Find where the given text appears and provide that cell's center as (X, Y) coordinate. 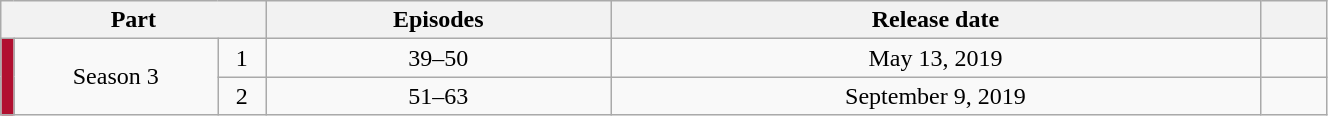
39–50 (438, 58)
May 13, 2019 (936, 58)
Release date (936, 20)
Part (134, 20)
51–63 (438, 96)
1 (242, 58)
Episodes (438, 20)
2 (242, 96)
September 9, 2019 (936, 96)
Season 3 (116, 77)
